For the text-containing cell, return its midpoint in [X, Y] coordinate format. 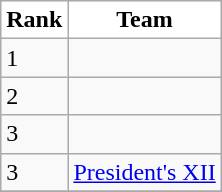
2 [34, 96]
Rank [34, 20]
President's XII [144, 172]
1 [34, 58]
Team [144, 20]
